Detect which cell encompasses the target text, then output its (X, Y) center coordinate. 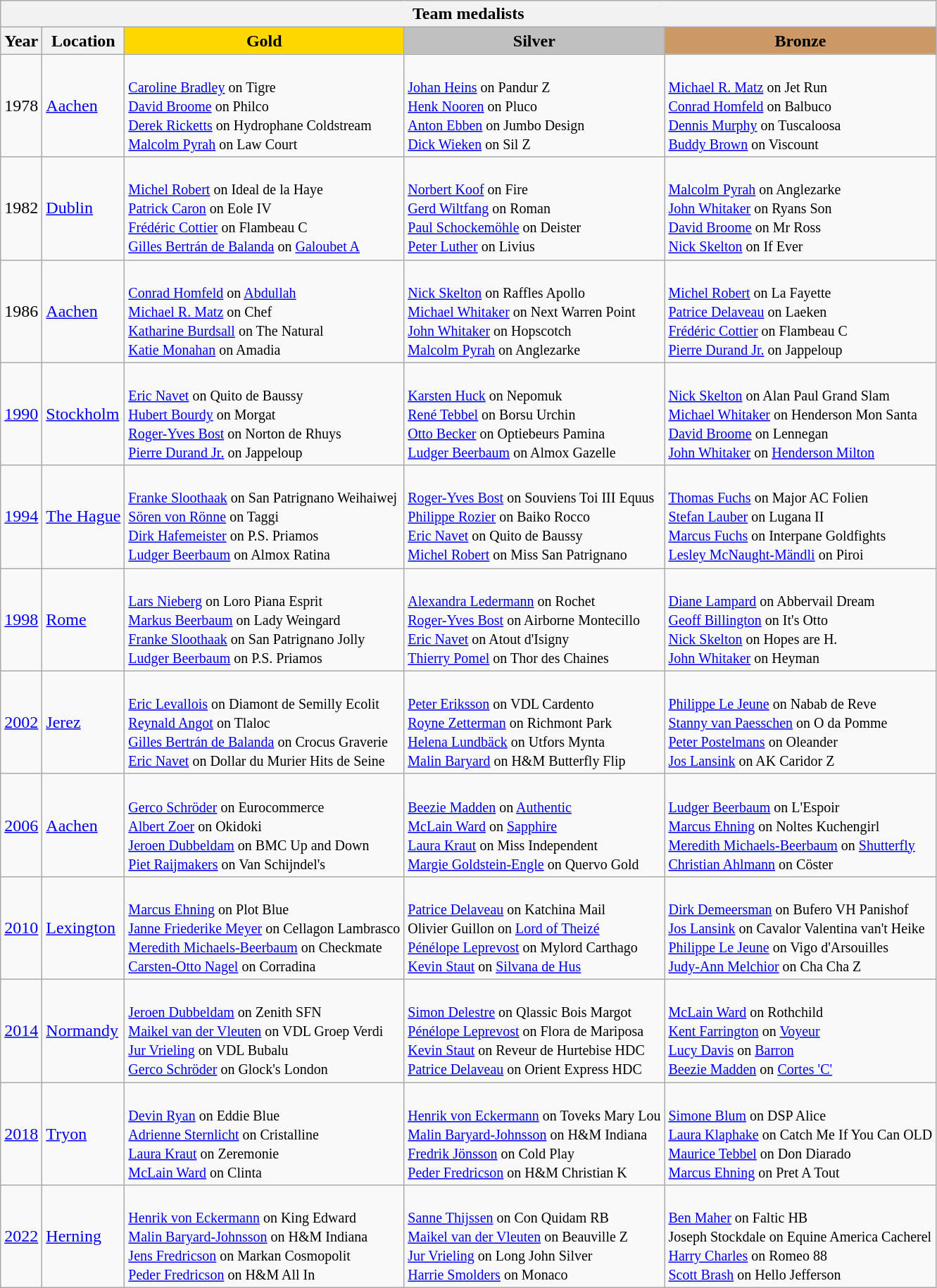
Patrice Delaveau on Katchina MailOlivier Guillon on Lord of TheizéPénélope Leprevost on Mylord CarthagoKevin Staut on Silvana de Hus (534, 928)
1990 (21, 414)
Gerco Schröder on EurocommerceAlbert Zoer on OkidokiJeroen Dubbeldam on BMC Up and DownPiet Raijmakers on Van Schijndel's (265, 825)
Diane Lampard on Abbervail DreamGeoff Billington on It's OttoNick Skelton on Hopes are H.John Whitaker on Heyman (800, 619)
McLain Ward on RothchildKent Farrington on VoyeurLucy Davis on BarronBeezie Madden on Cortes 'C' (800, 1030)
Gold (265, 41)
1986 (21, 311)
Nick Skelton on Alan Paul Grand SlamMichael Whitaker on Henderson Mon SantaDavid Broome on LenneganJohn Whitaker on Henderson Milton (800, 414)
Franke Sloothaak on San Patrignano WeihaiwejSören von Rönne on TaggiDirk Hafemeister on P.S. PriamosLudger Beerbaum on Almox Ratina (265, 517)
Nick Skelton on Raffles ApolloMichael Whitaker on Next Warren PointJohn Whitaker on HopscotchMalcolm Pyrah on Anglezarke (534, 311)
Jerez (83, 722)
Eric Navet on Quito de BaussyHubert Bourdy on MorgatRoger-Yves Bost on Norton de RhuysPierre Durand Jr. on Jappeloup (265, 414)
2014 (21, 1030)
Beezie Madden on AuthenticMcLain Ward on SapphireLaura Kraut on Miss IndependentMargie Goldstein-Engle on Quervo Gold (534, 825)
Karsten Huck on NepomukRené Tebbel on Borsu UrchinOtto Becker on Optiebeurs PaminaLudger Beerbaum on Almox Gazelle (534, 414)
Stockholm (83, 414)
Peter Eriksson on VDL CardentoRoyne Zetterman on Richmont ParkHelena Lundbäck on Utfors MyntaMalin Baryard on H&M Butterfly Flip (534, 722)
Roger-Yves Bost on Souviens Toi III EquusPhilippe Rozier on Baiko RoccoEric Navet on Quito de BaussyMichel Robert on Miss San Patrignano (534, 517)
1978 (21, 106)
Dirk Demeersman on Bufero VH PanishofJos Lansink on Cavalor Valentina van't HeikePhilippe Le Jeune on Vigo d'ArsouillesJudy-Ann Melchior on Cha Cha Z (800, 928)
Michel Robert on La FayettePatrice Delaveau on LaekenFrédéric Cottier on Flambeau CPierre Durand Jr. on Jappeloup (800, 311)
Philippe Le Jeune on Nabab de ReveStanny van Paesschen on O da PommePeter Postelmans on OleanderJos Lansink on AK Caridor Z (800, 722)
Devin Ryan on Eddie BlueAdrienne Sternlicht on CristallineLaura Kraut on ZeremonieMcLain Ward on Clinta (265, 1134)
Thomas Fuchs on Major AC FolienStefan Lauber on Lugana IIMarcus Fuchs on Interpane GoldfightsLesley McNaught-Mändli on Piroi (800, 517)
1998 (21, 619)
Location (83, 41)
2002 (21, 722)
Johan Heins on Pandur ZHenk Nooren on PlucoAnton Ebben on Jumbo DesignDick Wieken on Sil Z (534, 106)
2018 (21, 1134)
Rome (83, 619)
Silver (534, 41)
Dublin (83, 208)
Lars Nieberg on Loro Piana EspritMarkus Beerbaum on Lady WeingardFranke Sloothaak on San Patrignano JollyLudger Beerbaum on P.S. Priamos (265, 619)
Lexington (83, 928)
1982 (21, 208)
1994 (21, 517)
Tryon (83, 1134)
Norbert Koof on FireGerd Wiltfang on RomanPaul Schockemöhle on DeisterPeter Luther on Livius (534, 208)
Jeroen Dubbeldam on Zenith SFNMaikel van der Vleuten on VDL Groep VerdiJur Vrieling on VDL BubaluGerco Schröder on Glock's London (265, 1030)
Michael R. Matz on Jet RunConrad Homfeld on BalbucoDennis Murphy on TuscaloosaBuddy Brown on Viscount (800, 106)
2022 (21, 1237)
Simone Blum on DSP AliceLaura Klaphake on Catch Me If You Can OLDMaurice Tebbel on Don DiaradoMarcus Ehning on Pret A Tout (800, 1134)
Marcus Ehning on Plot BlueJanne Friederike Meyer on Cellagon LambrascoMeredith Michaels-Beerbaum on CheckmateCarsten-Otto Nagel on Corradina (265, 928)
Conrad Homfeld on AbdullahMichael R. Matz on ChefKatharine Burdsall on The NaturalKatie Monahan on Amadia (265, 311)
Henrik von Eckermann on King EdwardMalin Baryard-Johnsson on H&M IndianaJens Fredricson on Markan CosmopolitPeder Fredricson on H&M All In (265, 1237)
Normandy (83, 1030)
Alexandra Ledermann on RochetRoger-Yves Bost on Airborne MontecilloEric Navet on Atout d'IsignyThierry Pomel on Thor des Chaines (534, 619)
Caroline Bradley on TigreDavid Broome on PhilcoDerek Ricketts on Hydrophane ColdstreamMalcolm Pyrah on Law Court (265, 106)
2006 (21, 825)
Sanne Thijssen on Con Quidam RBMaikel van der Vleuten on Beauville ZJur Vrieling on Long John SilverHarrie Smolders on Monaco (534, 1237)
Bronze (800, 41)
Herning (83, 1237)
Team medalists (469, 14)
Henrik von Eckermann on Toveks Mary LouMalin Baryard-Johnsson on H&M IndianaFredrik Jönsson on Cold PlayPeder Fredricson on H&M Christian K (534, 1134)
Michel Robert on Ideal de la HayePatrick Caron on Eole IVFrédéric Cottier on Flambeau CGilles Bertrán de Balanda on Galoubet A (265, 208)
Malcolm Pyrah on AnglezarkeJohn Whitaker on Ryans SonDavid Broome on Mr RossNick Skelton on If Ever (800, 208)
2010 (21, 928)
Ludger Beerbaum on L'EspoirMarcus Ehning on Noltes KuchengirlMeredith Michaels-Beerbaum on ShutterflyChristian Ahlmann on Cöster (800, 825)
Ben Maher on Faltic HBJoseph Stockdale on Equine America CacherelHarry Charles on Romeo 88Scott Brash on Hello Jefferson (800, 1237)
Year (21, 41)
The Hague (83, 517)
